Extract the (X, Y) coordinate from the center of the cell holding the provided text.  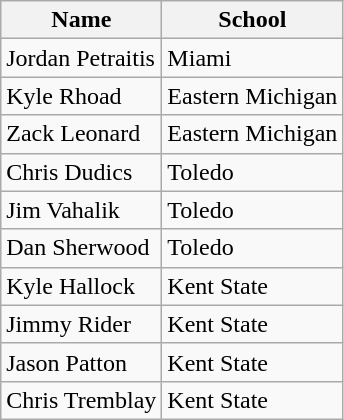
Chris Tremblay (82, 400)
Jimmy Rider (82, 324)
Jason Patton (82, 362)
Jordan Petraitis (82, 58)
Chris Dudics (82, 172)
Dan Sherwood (82, 248)
Jim Vahalik (82, 210)
Miami (252, 58)
Kyle Hallock (82, 286)
Kyle Rhoad (82, 96)
School (252, 20)
Name (82, 20)
Zack Leonard (82, 134)
